From the cell containing the given text, extract its center point as [X, Y] coordinate. 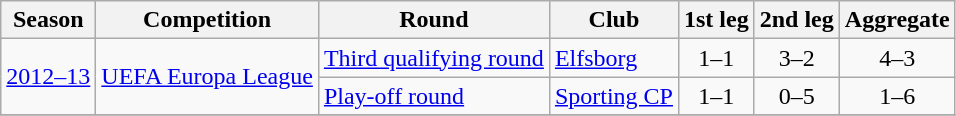
Round [434, 20]
Competition [208, 20]
1st leg [716, 20]
1–6 [897, 96]
2nd leg [796, 20]
Third qualifying round [434, 58]
Club [614, 20]
Play-off round [434, 96]
3–2 [796, 58]
0–5 [796, 96]
UEFA Europa League [208, 77]
Sporting CP [614, 96]
Aggregate [897, 20]
Elfsborg [614, 58]
2012–13 [48, 77]
4–3 [897, 58]
Season [48, 20]
